Find where the given text appears and provide that cell's center as (X, Y) coordinate. 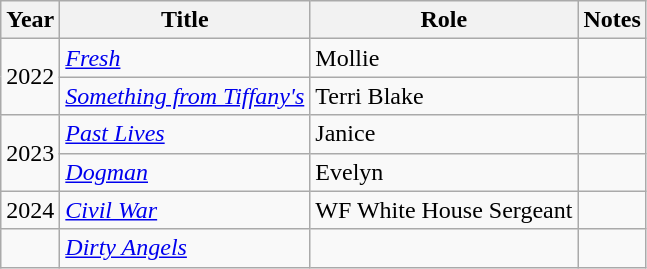
WF White House Sergeant (444, 210)
Dogman (185, 172)
Fresh (185, 58)
Evelyn (444, 172)
Notes (612, 20)
Past Lives (185, 134)
Title (185, 20)
Civil War (185, 210)
2023 (30, 153)
Something from Tiffany's (185, 96)
Terri Blake (444, 96)
Dirty Angels (185, 248)
2022 (30, 77)
Role (444, 20)
Year (30, 20)
Janice (444, 134)
2024 (30, 210)
Mollie (444, 58)
